Capture the cell that displays the provided text and extract its [x, y] central coordinate. 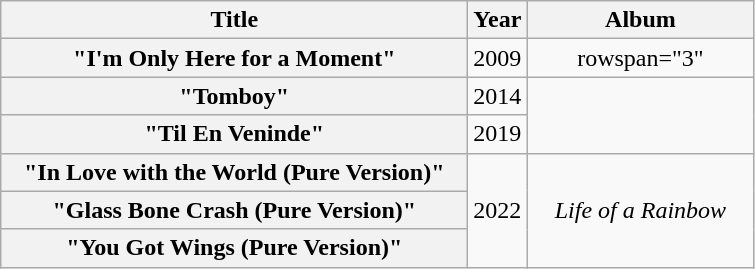
"Glass Bone Crash (Pure Version)" [234, 210]
"I'm Only Here for a Moment" [234, 58]
"You Got Wings (Pure Version)" [234, 248]
Life of a Rainbow [640, 210]
2014 [498, 96]
"Tomboy" [234, 96]
Year [498, 20]
2022 [498, 210]
"Til En Veninde" [234, 134]
2009 [498, 58]
2019 [498, 134]
Title [234, 20]
Album [640, 20]
"In Love with the World (Pure Version)" [234, 172]
rowspan="3" [640, 58]
